Output the [X, Y] coordinate of the center of the cell containing the given text.  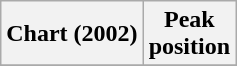
Peak position [189, 34]
Chart (2002) [72, 34]
